Identify which cell holds the provided text, then report its [x, y] central coordinate. 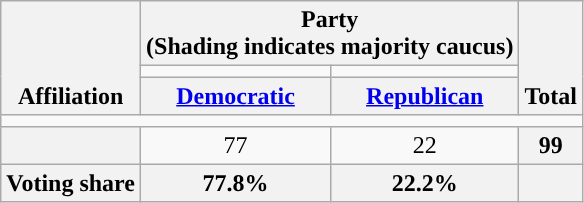
22.2% [425, 183]
Affiliation [71, 58]
99 [551, 145]
Voting share [71, 183]
Total [551, 58]
77.8% [236, 183]
22 [425, 145]
Republican [425, 96]
Democratic [236, 96]
Party (Shading indicates majority caucus) [330, 34]
77 [236, 145]
